Return the (x, y) coordinate for the center point of the cell that contains the specified text.  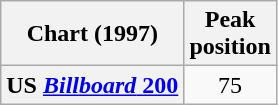
Peak position (230, 34)
Chart (1997) (92, 34)
US Billboard 200 (92, 85)
75 (230, 85)
